Return the (X, Y) coordinate for the center point of the cell that contains the specified text.  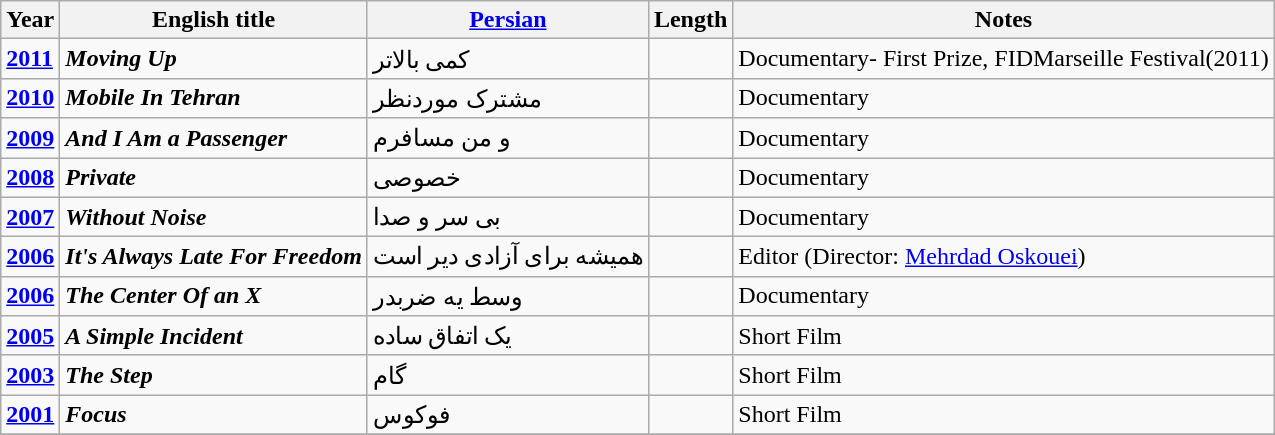
Year (30, 20)
2009 (30, 138)
Notes (1004, 20)
Mobile In Tehran (214, 98)
Moving Up (214, 59)
2003 (30, 375)
Focus (214, 415)
2010 (30, 98)
2008 (30, 178)
A Simple Incident (214, 336)
یک اتفاق ساده (508, 336)
Persian (508, 20)
کمی بالاتر (508, 59)
Private (214, 178)
Editor (Director: Mehrdad Oskouei) (1004, 257)
2005 (30, 336)
2011 (30, 59)
Length (690, 20)
Without Noise (214, 217)
Documentary- First Prize, FIDMarseille Festival(2011) (1004, 59)
فوکوس (508, 415)
بی سر و صدا (508, 217)
2001 (30, 415)
همیشه برای آزادی دیر است (508, 257)
And I Am a Passenger (214, 138)
2007 (30, 217)
و من مسافرم (508, 138)
خصوصی (508, 178)
گام (508, 375)
The Step (214, 375)
English title (214, 20)
وسط یه ضربدر (508, 296)
The Center Of an X (214, 296)
It's Always Late For Freedom (214, 257)
مشترک موردنظر (508, 98)
